Output the (X, Y) coordinate of the center of the cell containing the given text.  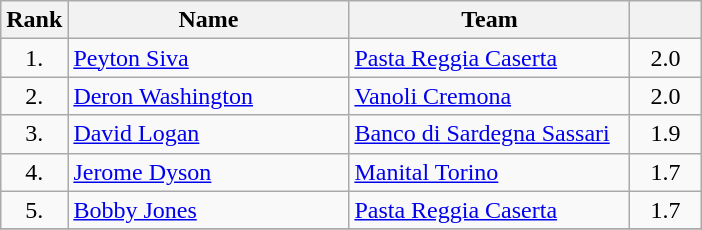
Rank (34, 20)
Name (208, 20)
Peyton Siva (208, 58)
Banco di Sardegna Sassari (490, 134)
5. (34, 210)
Deron Washington (208, 96)
1. (34, 58)
Vanoli Cremona (490, 96)
3. (34, 134)
Manital Torino (490, 172)
Bobby Jones (208, 210)
David Logan (208, 134)
1.9 (666, 134)
Team (490, 20)
4. (34, 172)
2. (34, 96)
Jerome Dyson (208, 172)
